Extract the [x, y] coordinate from the center of the cell holding the provided text.  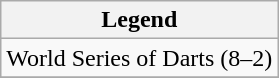
World Series of Darts (8–2) [140, 58]
Legend [140, 20]
